Return the (X, Y) coordinate for the center point of the cell that contains the specified text.  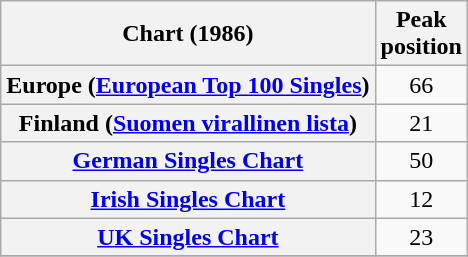
23 (421, 237)
Finland (Suomen virallinen lista) (188, 123)
12 (421, 199)
Europe (European Top 100 Singles) (188, 85)
21 (421, 123)
50 (421, 161)
66 (421, 85)
German Singles Chart (188, 161)
Irish Singles Chart (188, 199)
UK Singles Chart (188, 237)
Peakposition (421, 34)
Chart (1986) (188, 34)
